Detect which cell encompasses the target text, then output its [x, y] center coordinate. 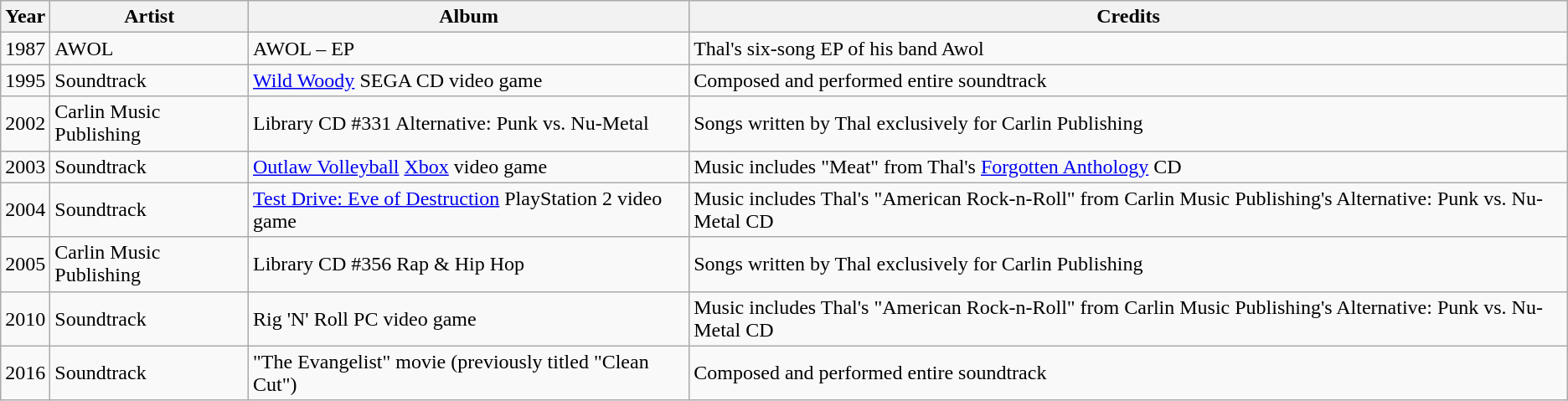
Thal's six-song EP of his band Awol [1129, 49]
Library CD #331 Alternative: Punk vs. Nu-Metal [469, 124]
Library CD #356 Rap & Hip Hop [469, 265]
Outlaw Volleyball Xbox video game [469, 167]
Artist [149, 17]
2004 [25, 209]
Test Drive: Eve of Destruction PlayStation 2 video game [469, 209]
1987 [25, 49]
Rig 'N' Roll PC video game [469, 318]
Year [25, 17]
2002 [25, 124]
Credits [1129, 17]
Wild Woody SEGA CD video game [469, 80]
AWOL – EP [469, 49]
2016 [25, 373]
Album [469, 17]
2005 [25, 265]
2010 [25, 318]
AWOL [149, 49]
2003 [25, 167]
1995 [25, 80]
Music includes "Meat" from Thal's Forgotten Anthology CD [1129, 167]
"The Evangelist" movie (previously titled "Clean Cut") [469, 373]
